Determine the (x, y) coordinate at the center of the cell enclosing the given text.  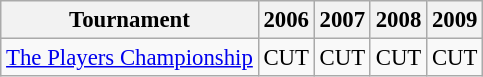
2006 (286, 20)
Tournament (130, 20)
2007 (342, 20)
The Players Championship (130, 58)
2008 (398, 20)
2009 (455, 20)
